Capture the cell that displays the provided text and extract its [x, y] central coordinate. 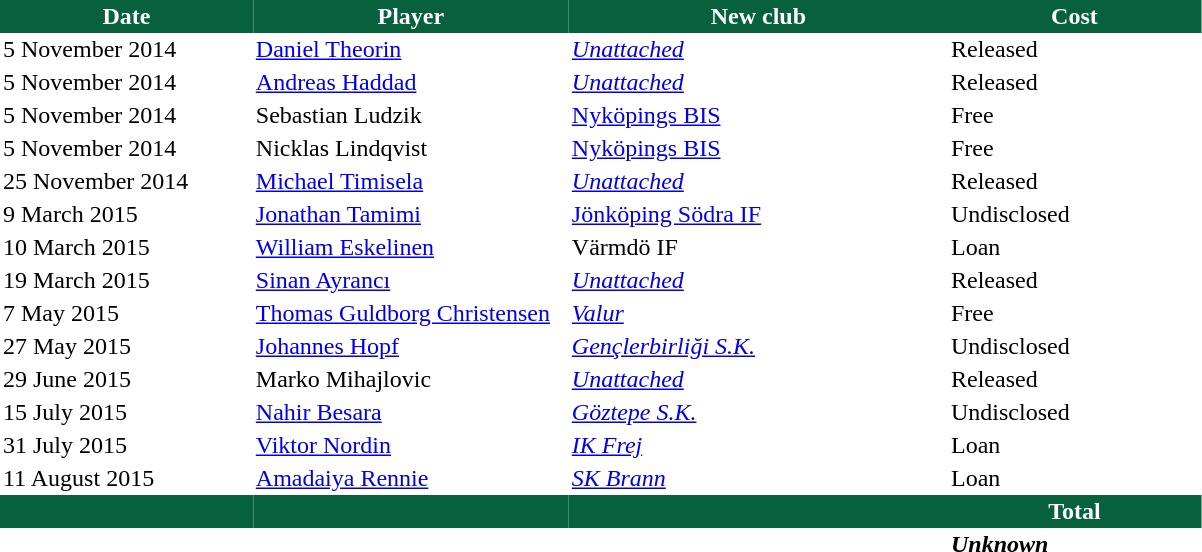
IK Frej [758, 446]
Total [1074, 512]
Amadaiya Rennie [411, 478]
Jönköping Södra IF [758, 214]
Värmdö IF [758, 248]
Andreas Haddad [411, 82]
Thomas Guldborg Christensen [411, 314]
15 July 2015 [126, 412]
27 May 2015 [126, 346]
Sinan Ayrancı [411, 280]
William Eskelinen [411, 248]
Göztepe S.K. [758, 412]
SK Brann [758, 478]
Jonathan Tamimi [411, 214]
Nicklas Lindqvist [411, 148]
Michael Timisela [411, 182]
10 March 2015 [126, 248]
Valur [758, 314]
Marko Mihajlovic [411, 380]
11 August 2015 [126, 478]
Johannes Hopf [411, 346]
Daniel Theorin [411, 50]
31 July 2015 [126, 446]
7 May 2015 [126, 314]
Sebastian Ludzik [411, 116]
New club [758, 16]
9 March 2015 [126, 214]
Date [126, 16]
25 November 2014 [126, 182]
Gençlerbirliği S.K. [758, 346]
Viktor Nordin [411, 446]
Nahir Besara [411, 412]
29 June 2015 [126, 380]
Cost [1074, 16]
Player [411, 16]
19 March 2015 [126, 280]
